Locate the cell with the specified text and output its (X, Y) center coordinate. 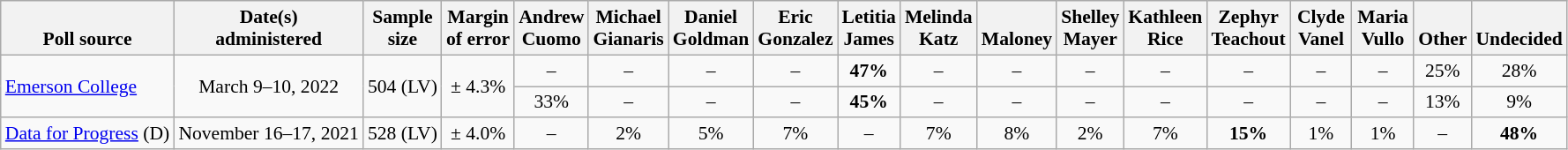
Undecided (1519, 28)
Maloney (1017, 28)
Data for Progress (D) (88, 134)
ShelleyMayer (1090, 28)
MichaelGianaris (628, 28)
48% (1519, 134)
MelindaKatz (938, 28)
ZephyrTeachout (1248, 28)
MariaVullo (1383, 28)
8% (1017, 134)
Marginof error (478, 28)
AndrewCuomo (551, 28)
9% (1519, 102)
DanielGoldman (711, 28)
March 9–10, 2022 (268, 86)
15% (1248, 134)
Other (1443, 28)
ClydeVanel (1321, 28)
EricGonzalez (795, 28)
Samplesize (402, 28)
47% (870, 71)
45% (870, 102)
± 4.0% (478, 134)
Emerson College (88, 86)
28% (1519, 71)
KathleenRice (1165, 28)
25% (1443, 71)
504 (LV) (402, 86)
LetitiaJames (870, 28)
528 (LV) (402, 134)
5% (711, 134)
Poll source (88, 28)
± 4.3% (478, 86)
November 16–17, 2021 (268, 134)
Date(s)administered (268, 28)
13% (1443, 102)
33% (551, 102)
